Capture the cell that displays the provided text and extract its (X, Y) central coordinate. 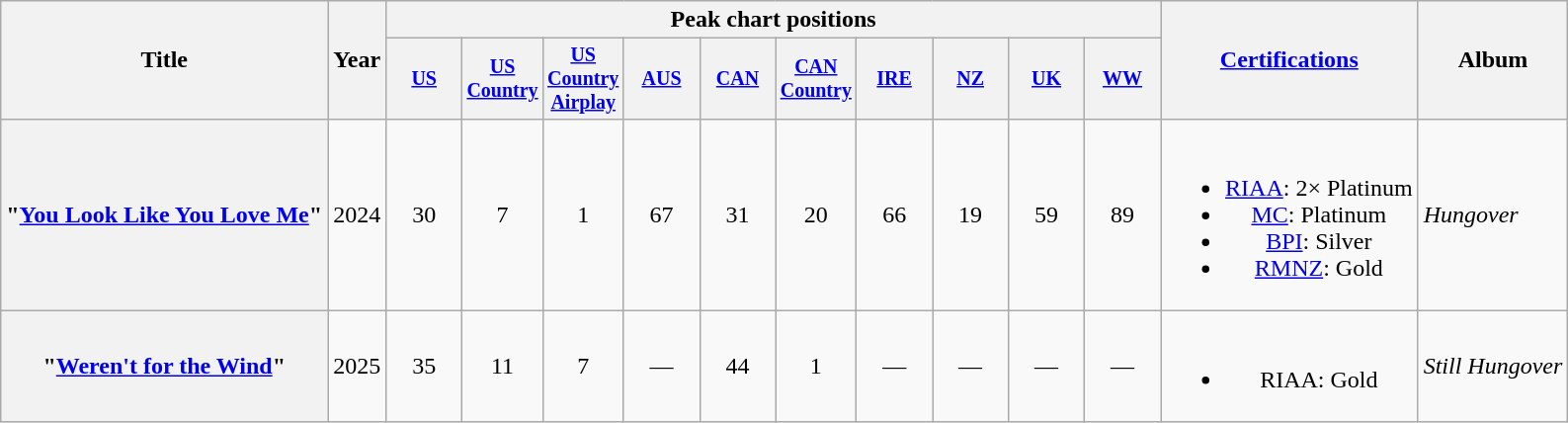
Peak chart positions (774, 20)
19 (970, 214)
Certifications (1290, 60)
44 (737, 366)
RIAA: 2× PlatinumMC: PlatinumBPI: SilverRMNZ: Gold (1290, 214)
AUS (662, 79)
20 (816, 214)
US (425, 79)
IRE (895, 79)
30 (425, 214)
Hungover (1493, 214)
11 (503, 366)
CAN Country (816, 79)
UK (1047, 79)
CAN (737, 79)
US Country Airplay (583, 79)
89 (1122, 214)
35 (425, 366)
Title (164, 60)
2025 (358, 366)
NZ (970, 79)
Album (1493, 60)
US Country (503, 79)
Year (358, 60)
2024 (358, 214)
66 (895, 214)
67 (662, 214)
"You Look Like You Love Me" (164, 214)
WW (1122, 79)
31 (737, 214)
Still Hungover (1493, 366)
59 (1047, 214)
RIAA: Gold (1290, 366)
"Weren't for the Wind" (164, 366)
